Capture the cell that displays the provided text and extract its [X, Y] central coordinate. 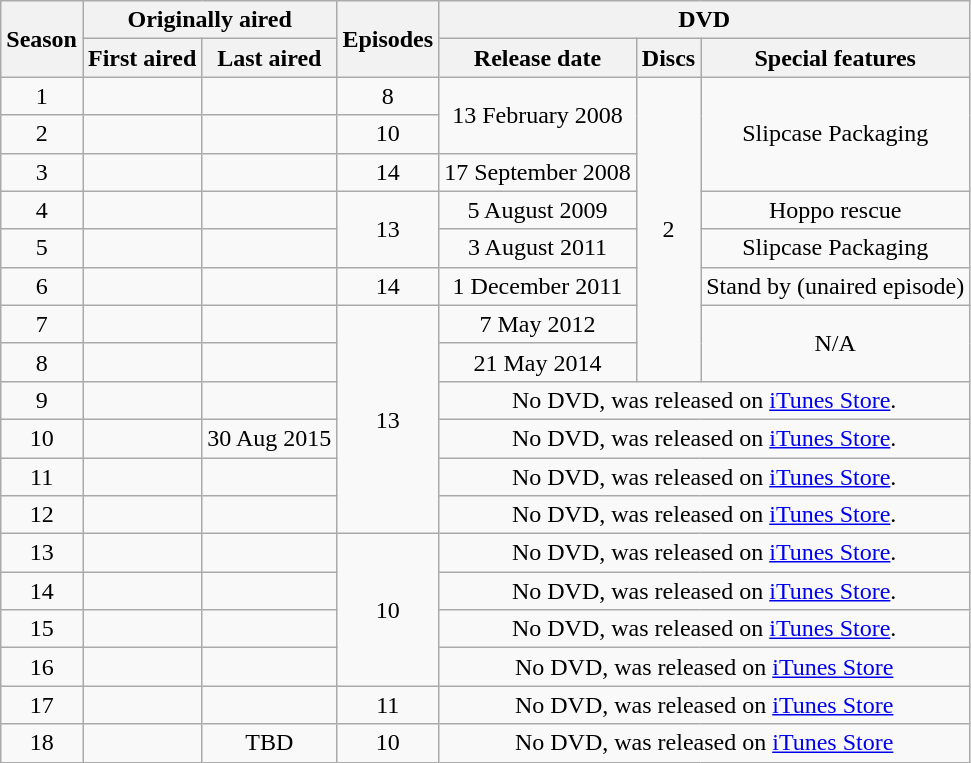
13 February 2008 [538, 115]
First aired [142, 58]
15 [42, 629]
17 September 2008 [538, 172]
Special features [836, 58]
Stand by (unaired episode) [836, 286]
3 [42, 172]
DVD [704, 20]
12 [42, 515]
7 [42, 324]
N/A [836, 343]
1 [42, 96]
Hoppo rescue [836, 210]
21 May 2014 [538, 362]
17 [42, 705]
6 [42, 286]
18 [42, 743]
Originally aired [209, 20]
Last aired [270, 58]
5 [42, 248]
Discs [668, 58]
16 [42, 667]
5 August 2009 [538, 210]
1 December 2011 [538, 286]
Episodes [388, 39]
Season [42, 39]
9 [42, 400]
7 May 2012 [538, 324]
TBD [270, 743]
4 [42, 210]
Release date [538, 58]
30 Aug 2015 [270, 438]
3 August 2011 [538, 248]
